Pinpoint the cell where the given text exists, returning its [x, y] midpoint coordinate. 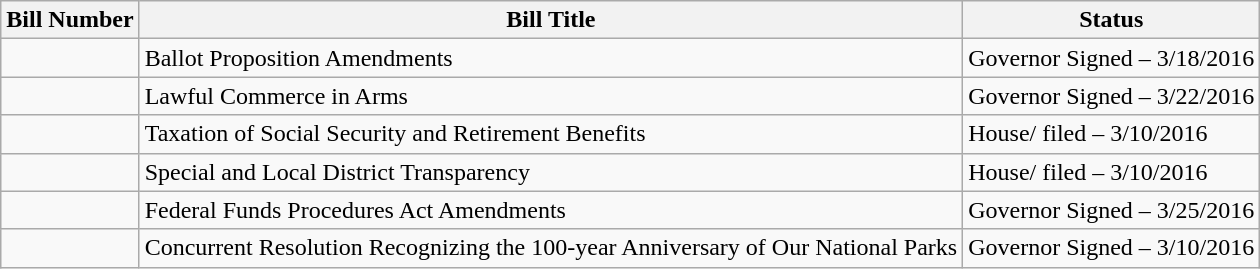
Bill Title [551, 20]
Ballot Proposition Amendments [551, 58]
Lawful Commerce in Arms [551, 96]
Governor Signed – 3/25/2016 [1112, 210]
Governor Signed – 3/18/2016 [1112, 58]
Governor Signed – 3/10/2016 [1112, 248]
Federal Funds Procedures Act Amendments [551, 210]
Taxation of Social Security and Retirement Benefits [551, 134]
Concurrent Resolution Recognizing the 100-year Anniversary of Our National Parks [551, 248]
Special and Local District Transparency [551, 172]
Bill Number [70, 20]
Status [1112, 20]
Governor Signed – 3/22/2016 [1112, 96]
